Detect which cell encompasses the target text, then output its (x, y) center coordinate. 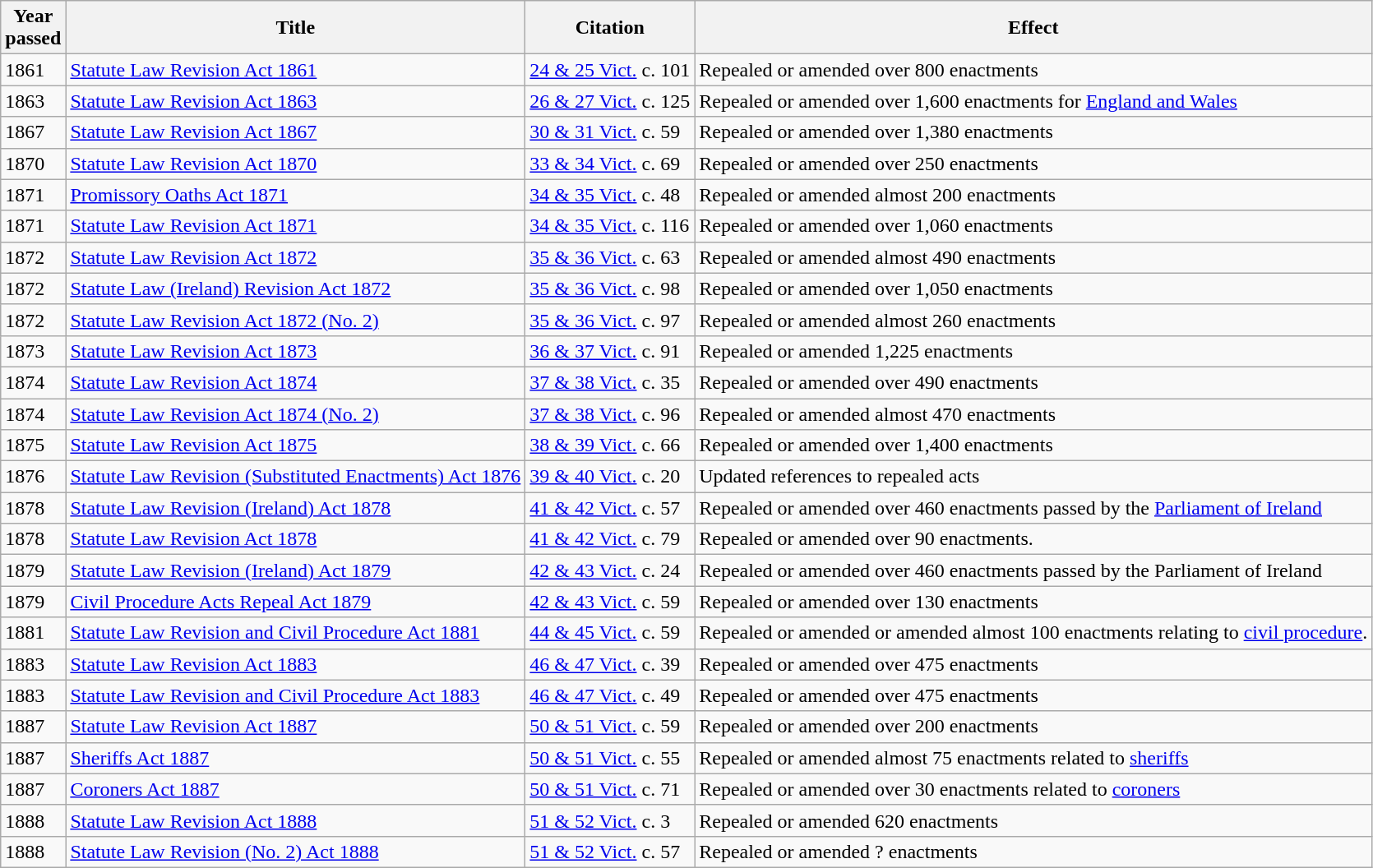
Repealed or amended almost 75 enactments related to sheriffs (1033, 758)
Repealed or amended over 800 enactments (1033, 70)
Repealed or amended over 1,060 enactments (1033, 226)
Updated references to repealed acts (1033, 477)
44 & 45 Vict. c. 59 (610, 633)
1876 (33, 477)
Repealed or amended over 1,400 enactments (1033, 446)
Statute Law Revision Act 1861 (296, 70)
42 & 43 Vict. c. 24 (610, 570)
Sheriffs Act 1887 (296, 758)
Repealed or amended over 30 enactments related to coroners (1033, 789)
Statute Law Revision (Substituted Enactments) Act 1876 (296, 477)
1870 (33, 164)
Statute Law Revision Act 1883 (296, 664)
42 & 43 Vict. c. 59 (610, 602)
39 & 40 Vict. c. 20 (610, 477)
30 & 31 Vict. c. 59 (610, 132)
Title (296, 28)
Statute Law Revision (No. 2) Act 1888 (296, 852)
37 & 38 Vict. c. 96 (610, 413)
50 & 51 Vict. c. 55 (610, 758)
1875 (33, 446)
1881 (33, 633)
Statute Law Revision and Civil Procedure Act 1883 (296, 695)
46 & 47 Vict. c. 39 (610, 664)
24 & 25 Vict. c. 101 (610, 70)
Repealed or amended over 1,380 enactments (1033, 132)
Civil Procedure Acts Repeal Act 1879 (296, 602)
Statute Law Revision Act 1887 (296, 727)
36 & 37 Vict. c. 91 (610, 351)
Statute Law Revision Act 1874 (No. 2) (296, 413)
Repealed or amended almost 470 enactments (1033, 413)
38 & 39 Vict. c. 66 (610, 446)
50 & 51 Vict. c. 71 (610, 789)
Repealed or amended almost 260 enactments (1033, 320)
1861 (33, 70)
Statute Law Revision Act 1863 (296, 101)
Citation (610, 28)
Statute Law (Ireland) Revision Act 1872 (296, 289)
Coroners Act 1887 (296, 789)
Repealed or amended over 200 enactments (1033, 727)
Repealed or amended over 490 enactments (1033, 382)
Repealed or amended ? enactments (1033, 852)
33 & 34 Vict. c. 69 (610, 164)
Statute Law Revision Act 1875 (296, 446)
37 & 38 Vict. c. 35 (610, 382)
1867 (33, 132)
Repealed or amended or amended almost 100 enactments relating to civil procedure. (1033, 633)
51 & 52 Vict. c. 57 (610, 852)
Yearpassed (33, 28)
Repealed or amended over 90 enactments. (1033, 539)
51 & 52 Vict. c. 3 (610, 820)
41 & 42 Vict. c. 79 (610, 539)
1873 (33, 351)
Repealed or amended over 130 enactments (1033, 602)
41 & 42 Vict. c. 57 (610, 508)
Repealed or amended 620 enactments (1033, 820)
Statute Law Revision Act 1888 (296, 820)
46 & 47 Vict. c. 49 (610, 695)
Statute Law Revision Act 1874 (296, 382)
35 & 36 Vict. c. 63 (610, 257)
Statute Law Revision Act 1867 (296, 132)
Statute Law Revision Act 1871 (296, 226)
26 & 27 Vict. c. 125 (610, 101)
Statute Law Revision Act 1872 (296, 257)
Statute Law Revision Act 1873 (296, 351)
35 & 36 Vict. c. 97 (610, 320)
34 & 35 Vict. c. 48 (610, 195)
Repealed or amended almost 200 enactments (1033, 195)
35 & 36 Vict. c. 98 (610, 289)
Statute Law Revision (Ireland) Act 1879 (296, 570)
Statute Law Revision Act 1870 (296, 164)
Repealed or amended 1,225 enactments (1033, 351)
Repealed or amended over 250 enactments (1033, 164)
Promissory Oaths Act 1871 (296, 195)
Statute Law Revision Act 1872 (No. 2) (296, 320)
Statute Law Revision Act 1878 (296, 539)
Repealed or amended over 1,600 enactments for England and Wales (1033, 101)
Effect (1033, 28)
50 & 51 Vict. c. 59 (610, 727)
Statute Law Revision (Ireland) Act 1878 (296, 508)
1863 (33, 101)
Repealed or amended almost 490 enactments (1033, 257)
Statute Law Revision and Civil Procedure Act 1881 (296, 633)
34 & 35 Vict. c. 116 (610, 226)
Repealed or amended over 1,050 enactments (1033, 289)
